Pinpoint the cell where the given text exists, returning its (X, Y) midpoint coordinate. 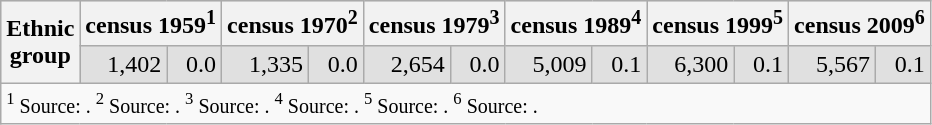
census 19894 (576, 24)
census 19995 (718, 24)
Ethnicgroup (40, 42)
5,009 (548, 64)
1,402 (124, 64)
2,654 (406, 64)
1 Source: . 2 Source: . 3 Source: . 4 Source: . 5 Source: . 6 Source: . (466, 103)
1,335 (266, 64)
census 20096 (860, 24)
census 19793 (434, 24)
5,567 (832, 64)
census 19702 (293, 24)
6,300 (690, 64)
census 19591 (151, 24)
